Identify which cell holds the provided text, then report its (X, Y) central coordinate. 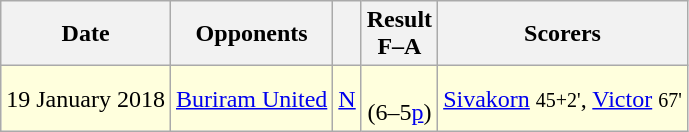
19 January 2018 (86, 98)
Date (86, 34)
Scorers (563, 34)
Buriram United (251, 98)
(6–5p) (399, 98)
Opponents (251, 34)
ResultF–A (399, 34)
Sivakorn 45+2', Victor 67' (563, 98)
N (347, 98)
